Locate the cell with the specified text and output its [X, Y] center coordinate. 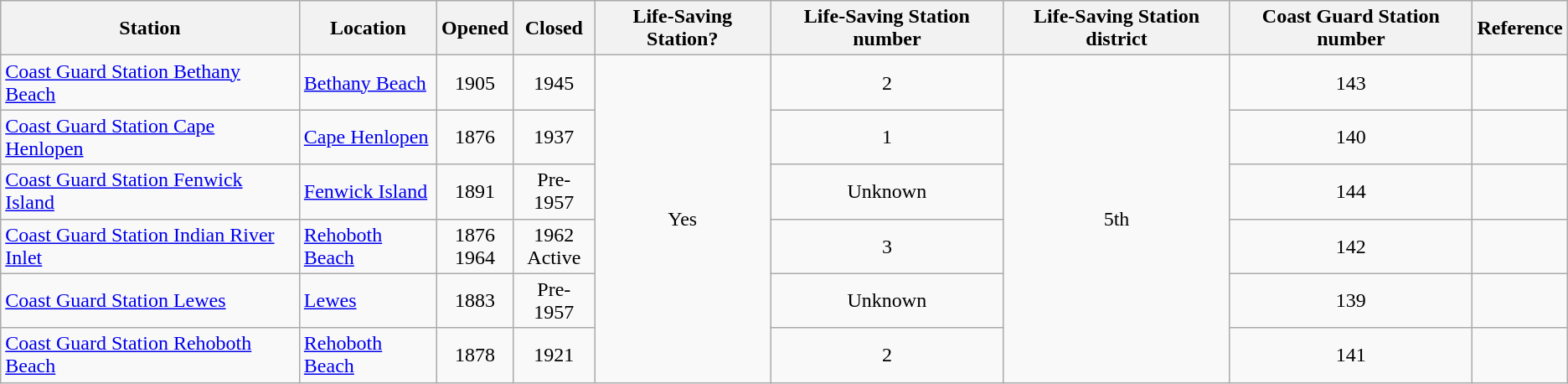
Opened [476, 29]
140 [1351, 138]
1921 [554, 355]
Cape Henlopen [368, 138]
142 [1351, 246]
Yes [683, 219]
1962Active [554, 246]
1905 [476, 82]
1876 [476, 138]
Life-Saving Station number [888, 29]
5th [1116, 219]
Coast Guard Station Rehoboth Beach [151, 355]
1883 [476, 300]
141 [1351, 355]
Fenwick Island [368, 191]
144 [1351, 191]
Coast Guard Station Bethany Beach [151, 82]
Station [151, 29]
Reference [1519, 29]
Coast Guard Station Fenwick Island [151, 191]
Closed [554, 29]
1945 [554, 82]
Coast Guard Station Lewes [151, 300]
Life-Saving Station district [1116, 29]
1891 [476, 191]
3 [888, 246]
Life-Saving Station? [683, 29]
1937 [554, 138]
Location [368, 29]
Bethany Beach [368, 82]
Coast Guard Station Indian River Inlet [151, 246]
Lewes [368, 300]
Coast Guard Station number [1351, 29]
Coast Guard Station Cape Henlopen [151, 138]
1 [888, 138]
143 [1351, 82]
139 [1351, 300]
1878 [476, 355]
18761964 [476, 246]
